Capture the cell that displays the provided text and extract its (x, y) central coordinate. 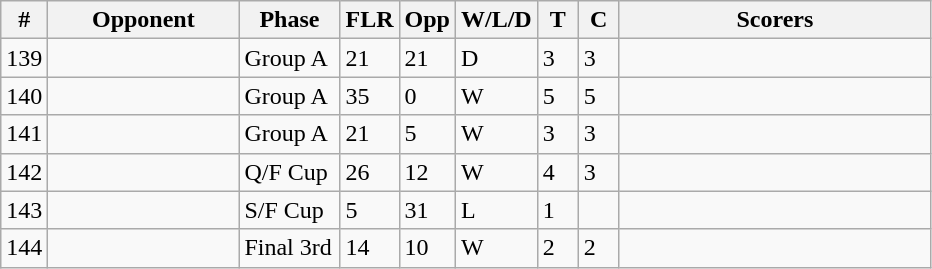
# (24, 20)
141 (24, 134)
140 (24, 96)
144 (24, 248)
14 (370, 248)
D (496, 58)
26 (370, 172)
FLR (370, 20)
12 (427, 172)
Scorers (774, 20)
Final 3rd (290, 248)
4 (558, 172)
1 (558, 210)
Q/F Cup (290, 172)
Phase (290, 20)
143 (24, 210)
35 (370, 96)
L (496, 210)
142 (24, 172)
139 (24, 58)
0 (427, 96)
C (598, 20)
W/L/D (496, 20)
31 (427, 210)
10 (427, 248)
Opp (427, 20)
S/F Cup (290, 210)
T (558, 20)
Opponent (144, 20)
